Locate the cell with the specified text and output its (x, y) center coordinate. 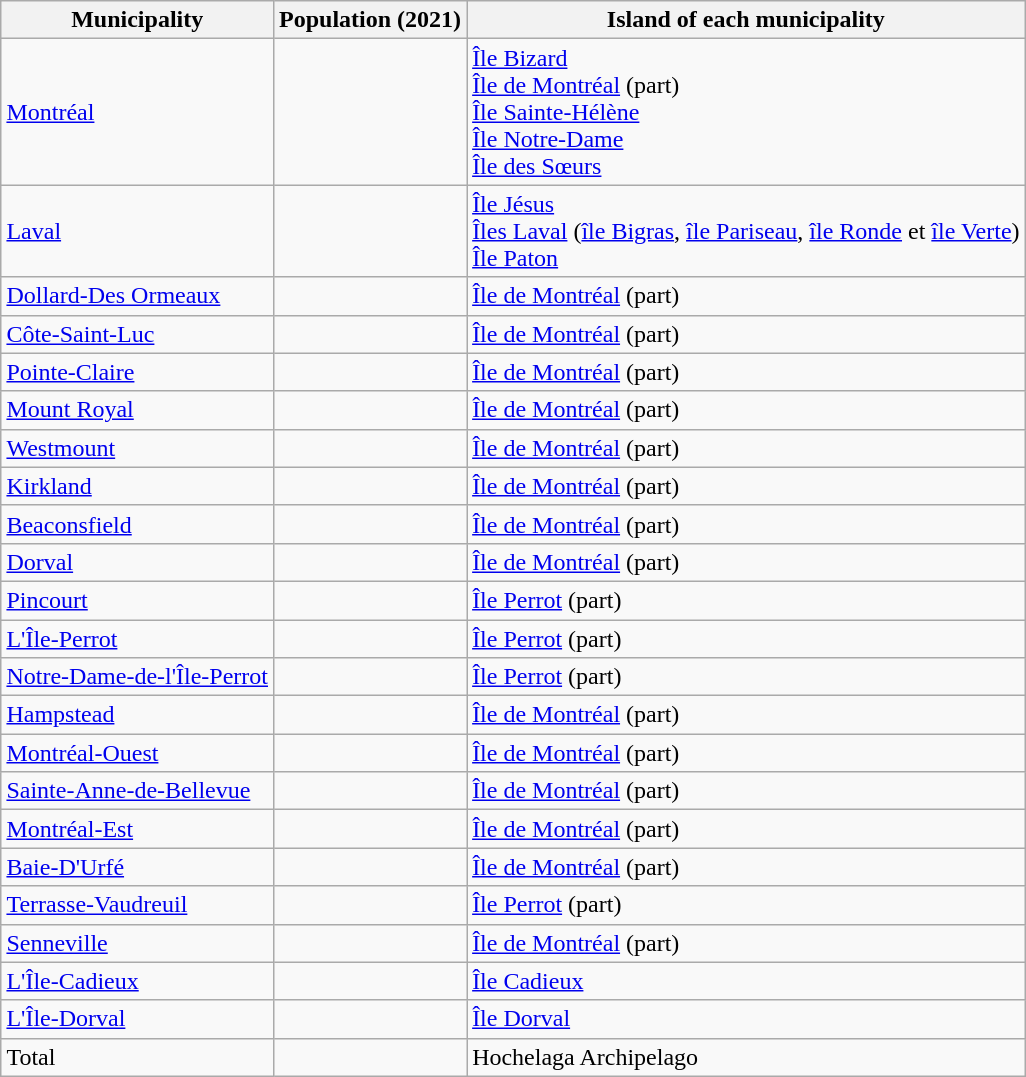
L'Île-Cadieux (138, 981)
Terrasse-Vaudreuil (138, 905)
Mount Royal (138, 410)
Beaconsfield (138, 524)
Île Cadieux (746, 981)
Île BizardÎle de Montréal (part)Île Sainte-HélèneÎle Notre-DameÎle des Sœurs (746, 112)
Sainte-Anne-de-Bellevue (138, 791)
Montréal-Ouest (138, 753)
Montréal (138, 112)
Pincourt (138, 600)
Senneville (138, 943)
L'Île-Perrot (138, 639)
Montréal-Est (138, 829)
Baie-D'Urfé (138, 867)
Hampstead (138, 715)
Notre-Dame-de-l'Île-Perrot (138, 677)
Population (2021) (370, 20)
Côte-Saint-Luc (138, 334)
Hochelaga Archipelago (746, 1057)
Île JésusÎles Laval (île Bigras, île Pariseau, île Ronde et île Verte)Île Paton (746, 231)
Laval (138, 231)
L'Île-Dorval (138, 1019)
Dorval (138, 562)
Total (138, 1057)
Island of each municipality (746, 20)
Pointe-Claire (138, 372)
Île Dorval (746, 1019)
Kirkland (138, 486)
Municipality (138, 20)
Dollard-Des Ormeaux (138, 296)
Westmount (138, 448)
